Scan for the cell matching the given text and deliver its [X, Y] coordinate at center. 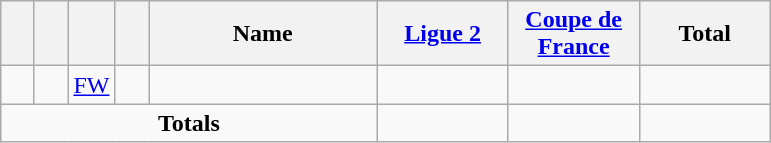
Coupe de France [574, 34]
FW [92, 85]
Totals [189, 123]
Ligue 2 [442, 34]
Total [704, 34]
Name [262, 34]
